Detect which cell encompasses the target text, then output its [X, Y] center coordinate. 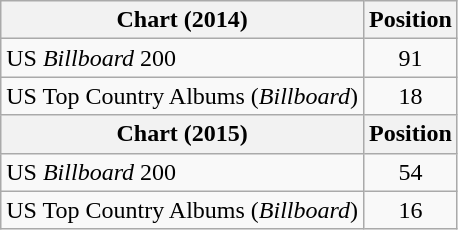
Chart (2015) [182, 134]
16 [411, 210]
18 [411, 96]
Chart (2014) [182, 20]
54 [411, 172]
91 [411, 58]
